Locate the cell with the specified text and output its (x, y) center coordinate. 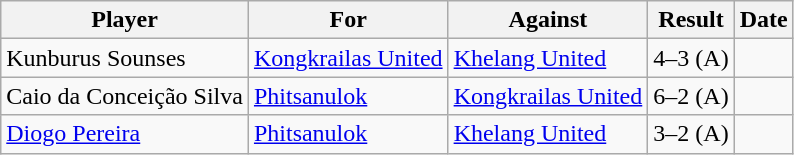
For (348, 20)
Player (125, 20)
Result (691, 20)
6–2 (A) (691, 96)
4–3 (A) (691, 58)
3–2 (A) (691, 134)
Kunburus Sounses (125, 58)
Diogo Pereira (125, 134)
Date (764, 20)
Against (548, 20)
Caio da Conceição Silva (125, 96)
